Output the (x, y) coordinate of the center of the cell containing the given text.  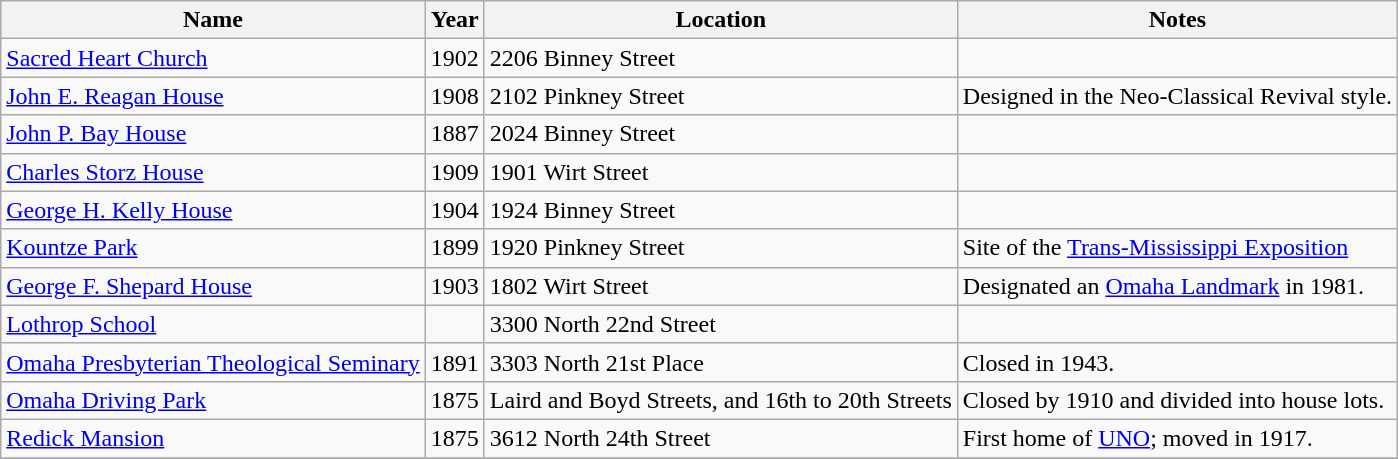
John E. Reagan House (213, 96)
1902 (454, 58)
Sacred Heart Church (213, 58)
Closed in 1943. (1177, 362)
2024 Binney Street (720, 134)
1802 Wirt Street (720, 286)
Name (213, 20)
Site of the Trans-Mississippi Exposition (1177, 248)
Notes (1177, 20)
Redick Mansion (213, 438)
1909 (454, 172)
3303 North 21st Place (720, 362)
1920 Pinkney Street (720, 248)
Kountze Park (213, 248)
Omaha Presbyterian Theological Seminary (213, 362)
Designated an Omaha Landmark in 1981. (1177, 286)
Closed by 1910 and divided into house lots. (1177, 400)
George F. Shepard House (213, 286)
2102 Pinkney Street (720, 96)
Designed in the Neo‐Classical Revival style. (1177, 96)
1901 Wirt Street (720, 172)
2206 Binney Street (720, 58)
Charles Storz House (213, 172)
Laird and Boyd Streets, and 16th to 20th Streets (720, 400)
First home of UNO; moved in 1917. (1177, 438)
1887 (454, 134)
1924 Binney Street (720, 210)
Omaha Driving Park (213, 400)
1891 (454, 362)
Year (454, 20)
1908 (454, 96)
Lothrop School (213, 324)
1903 (454, 286)
Location (720, 20)
George H. Kelly House (213, 210)
3300 North 22nd Street (720, 324)
3612 North 24th Street (720, 438)
John P. Bay House (213, 134)
1904 (454, 210)
1899 (454, 248)
